Detect which cell encompasses the target text, then output its (X, Y) center coordinate. 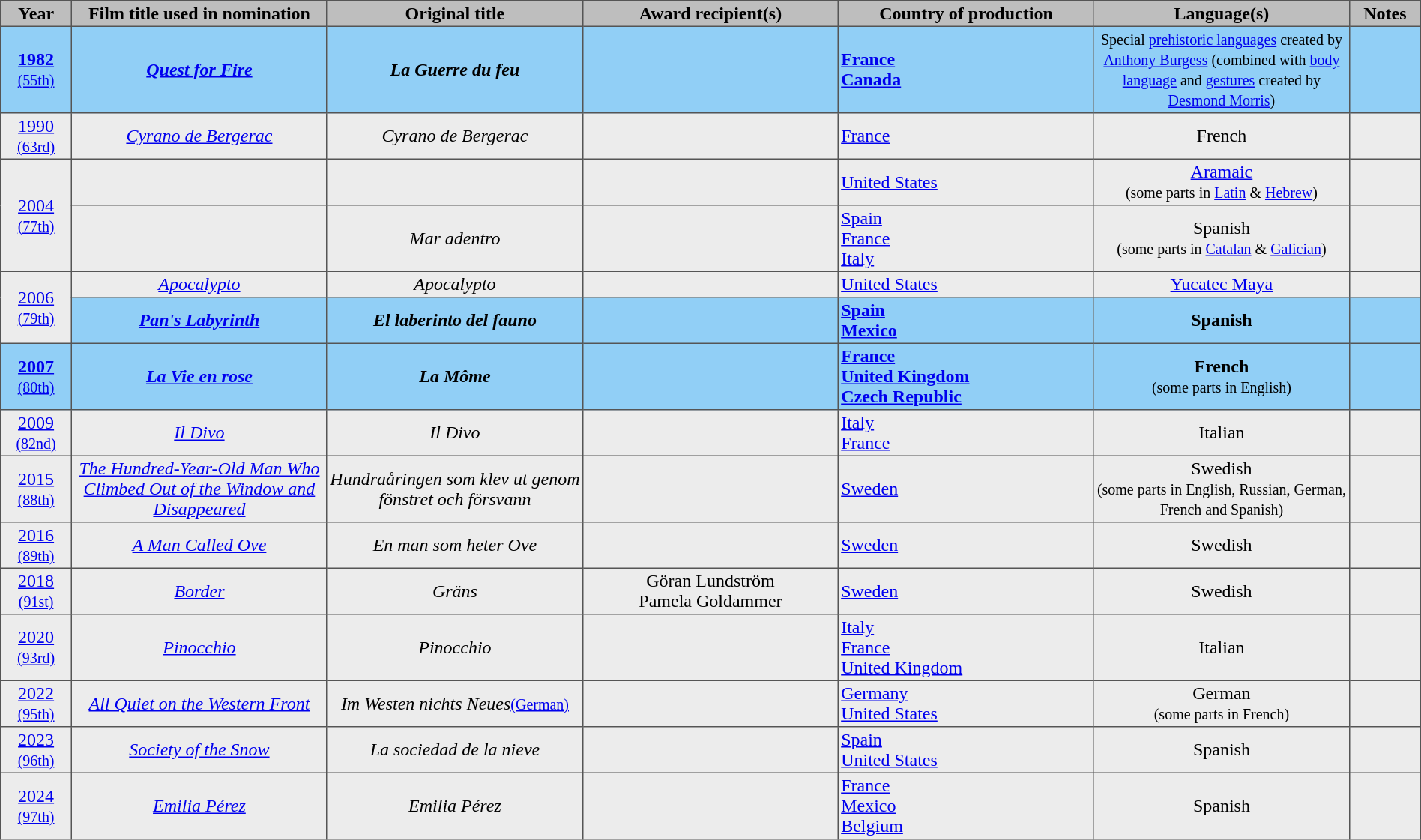
Pan's Labyrinth (199, 321)
Swedish(some parts in English, Russian, German, French and Spanish) (1222, 489)
Language(s) (1222, 13)
Aramaic(some parts in Latin & Hebrew) (1222, 182)
German (some parts in French) (1222, 704)
La Vie en rose (199, 376)
Germany United States (965, 704)
2018(91st) (36, 591)
Film title used in nomination (199, 13)
2009(82nd) (36, 433)
Göran LundströmPamela Goldammer (710, 591)
La Môme (454, 376)
2016(89th) (36, 546)
Italy France United Kingdom (965, 647)
Notes (1385, 13)
Italy France (965, 433)
Border (199, 591)
Gräns (454, 591)
Original title (454, 13)
France Mexico Belgium (965, 806)
2023(96th) (36, 750)
Spain United States (965, 750)
En man som heter Ove (454, 546)
All Quiet on the Western Front (199, 704)
France United Kingdom Czech Republic (965, 376)
France Canada (965, 70)
Hundraåringen som klev ut genom fönstret och försvann (454, 489)
La sociedad de la nieve (454, 750)
2020(93rd) (36, 647)
French(some parts in English) (1222, 376)
La Guerre du feu (454, 70)
Spanish(some parts in Catalan & Galician) (1222, 238)
Special prehistoric languages created by Anthony Burgess (combined with body language and gestures created by Desmond Morris) (1222, 70)
French (1222, 136)
2024(97th) (36, 806)
Award recipient(s) (710, 13)
2007(80th) (36, 376)
A Man Called Ove (199, 546)
France (965, 136)
Mar adentro (454, 238)
Yucatec Maya (1222, 284)
Country of production (965, 13)
Spain France Italy (965, 238)
Quest for Fire (199, 70)
Im Westen nichts Neues(German) (454, 704)
Year (36, 13)
Society of the Snow (199, 750)
Spain Mexico (965, 321)
2006(79th) (36, 307)
1990(63rd) (36, 136)
2004(77th) (36, 215)
El laberinto del fauno (454, 321)
2022(95th) (36, 704)
1982(55th) (36, 70)
2015(88th) (36, 489)
The Hundred-Year-Old Man Who Climbed Out of the Window and Disappeared (199, 489)
